For the text-containing cell, return its midpoint in (X, Y) coordinate format. 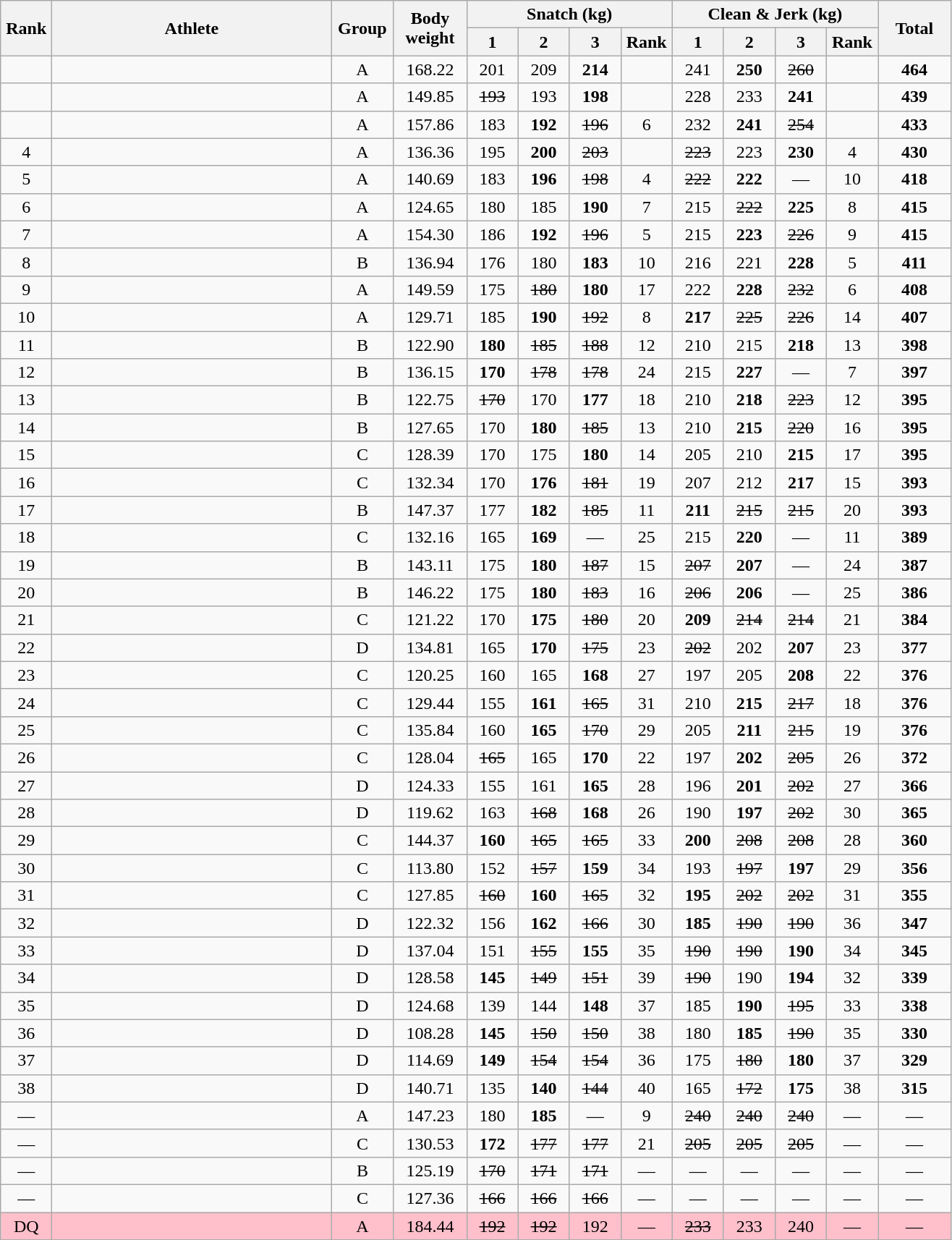
121.22 (430, 620)
365 (914, 813)
134.81 (430, 647)
Body weight (430, 28)
146.22 (430, 593)
163 (492, 813)
154.30 (430, 234)
132.34 (430, 483)
132.16 (430, 538)
108.28 (430, 1033)
124.68 (430, 1006)
119.62 (430, 813)
433 (914, 124)
Snatch (kg) (569, 14)
128.04 (430, 757)
149.59 (430, 289)
157.86 (430, 124)
39 (647, 978)
216 (697, 262)
127.65 (430, 428)
139 (492, 1006)
439 (914, 97)
384 (914, 620)
464 (914, 69)
140.71 (430, 1088)
260 (800, 69)
212 (749, 483)
140.69 (430, 179)
418 (914, 179)
147.37 (430, 510)
389 (914, 538)
345 (914, 951)
186 (492, 234)
386 (914, 593)
181 (595, 483)
129.71 (430, 317)
338 (914, 1006)
397 (914, 373)
377 (914, 647)
DQ (26, 1226)
182 (544, 510)
128.58 (430, 978)
221 (749, 262)
144.37 (430, 841)
339 (914, 978)
125.19 (430, 1171)
355 (914, 896)
194 (800, 978)
40 (647, 1088)
137.04 (430, 951)
143.11 (430, 565)
330 (914, 1033)
136.15 (430, 373)
168.22 (430, 69)
398 (914, 345)
187 (595, 565)
156 (492, 923)
347 (914, 923)
149.85 (430, 97)
162 (544, 923)
203 (595, 152)
227 (749, 373)
122.90 (430, 345)
148 (595, 1006)
Group (362, 28)
136.94 (430, 262)
188 (595, 345)
372 (914, 757)
127.85 (430, 896)
360 (914, 841)
250 (749, 69)
408 (914, 289)
147.23 (430, 1116)
140 (544, 1088)
128.39 (430, 455)
366 (914, 785)
356 (914, 868)
Clean & Jerk (kg) (775, 14)
387 (914, 565)
135 (492, 1088)
315 (914, 1088)
122.75 (430, 400)
124.33 (430, 785)
230 (800, 152)
124.65 (430, 207)
Athlete (192, 28)
159 (595, 868)
130.53 (430, 1143)
122.32 (430, 923)
157 (544, 868)
127.36 (430, 1198)
114.69 (430, 1061)
135.84 (430, 730)
Total (914, 28)
254 (800, 124)
113.80 (430, 868)
120.25 (430, 675)
184.44 (430, 1226)
169 (544, 538)
411 (914, 262)
407 (914, 317)
129.44 (430, 702)
136.36 (430, 152)
152 (492, 868)
430 (914, 152)
329 (914, 1061)
